Capture the cell that displays the provided text and extract its (x, y) central coordinate. 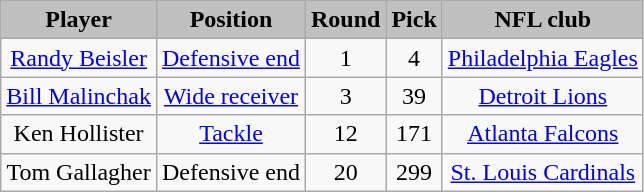
39 (414, 96)
Position (230, 20)
NFL club (542, 20)
Bill Malinchak (79, 96)
12 (345, 134)
Philadelphia Eagles (542, 58)
Atlanta Falcons (542, 134)
3 (345, 96)
Detroit Lions (542, 96)
171 (414, 134)
Tom Gallagher (79, 172)
1 (345, 58)
Randy Beisler (79, 58)
Ken Hollister (79, 134)
4 (414, 58)
Pick (414, 20)
Round (345, 20)
20 (345, 172)
299 (414, 172)
Wide receiver (230, 96)
Player (79, 20)
Tackle (230, 134)
St. Louis Cardinals (542, 172)
